Provide the [X, Y] coordinate of the cell's center where the given text is located.  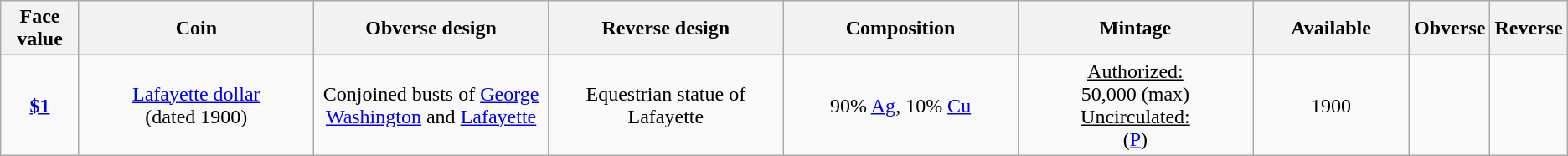
$1 [40, 106]
90% Ag, 10% Cu [900, 106]
Conjoined busts of George Washington and Lafayette [431, 106]
Face value [40, 29]
Coin [196, 29]
Lafayette dollar(dated 1900) [196, 106]
Composition [900, 29]
Reverse [1529, 29]
1900 [1332, 106]
Obverse design [431, 29]
Authorized:50,000 (max)Uncirculated: (P) [1135, 106]
Reverse design [666, 29]
Available [1332, 29]
Equestrian statue of Lafayette [666, 106]
Mintage [1135, 29]
Obverse [1450, 29]
